Return [X, Y] of the center of cell containing provided text 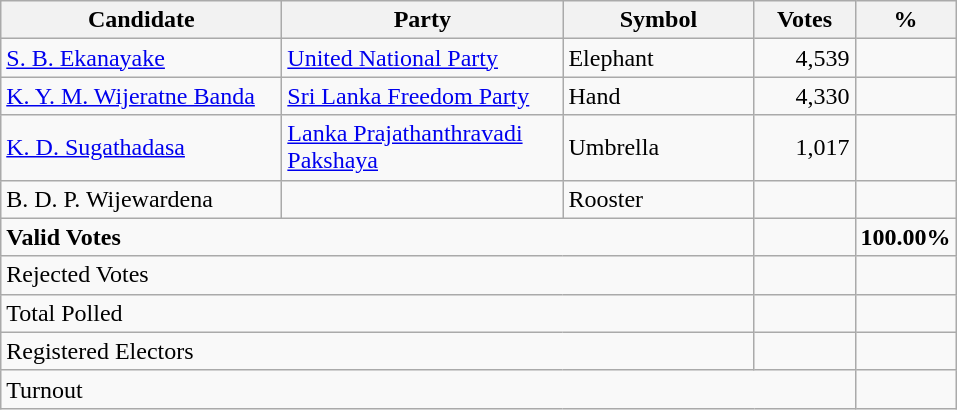
Registered Electors [378, 351]
B. D. P. Wijewardena [142, 199]
S. B. Ekanayake [142, 58]
Candidate [142, 20]
Umbrella [658, 148]
% [906, 20]
Hand [658, 96]
Sri Lanka Freedom Party [422, 96]
United National Party [422, 58]
Rejected Votes [378, 275]
Lanka Prajathanthravadi Pakshaya [422, 148]
Total Polled [378, 313]
Turnout [428, 389]
4,539 [804, 58]
1,017 [804, 148]
K. Y. M. Wijeratne Banda [142, 96]
4,330 [804, 96]
Valid Votes [378, 237]
100.00% [906, 237]
Symbol [658, 20]
K. D. Sugathadasa [142, 148]
Votes [804, 20]
Elephant [658, 58]
Party [422, 20]
Rooster [658, 199]
